Return (X, Y) of the center of cell containing provided text 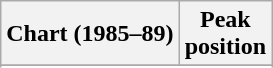
Peakposition (225, 34)
Chart (1985–89) (90, 34)
